Search for the cell housing the specified text and yield its (x, y) center coordinate. 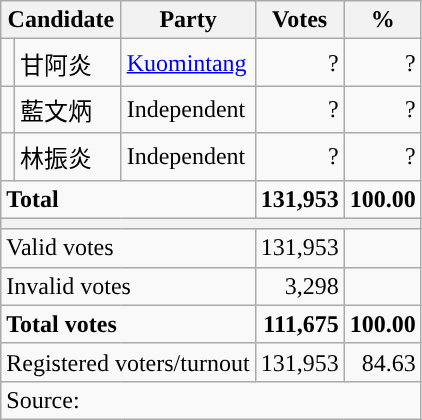
Registered voters/turnout (128, 362)
Total votes (128, 324)
Source: (211, 400)
84.63 (382, 362)
3,298 (300, 286)
% (382, 20)
Kuomintang (188, 62)
甘阿炎 (68, 62)
Total (128, 199)
111,675 (300, 324)
Invalid votes (128, 286)
Valid votes (128, 248)
林振炎 (68, 156)
Party (188, 20)
Candidate (61, 20)
Votes (300, 20)
藍文炳 (68, 110)
